Search for the cell housing the specified text and yield its [x, y] center coordinate. 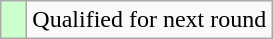
Qualified for next round [150, 20]
